Locate the cell with the specified text and output its [X, Y] center coordinate. 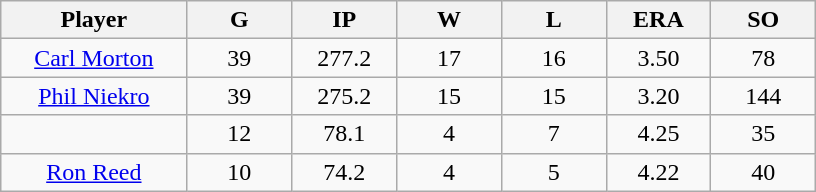
5 [554, 172]
Ron Reed [94, 172]
35 [764, 134]
16 [554, 58]
12 [240, 134]
4.22 [658, 172]
W [450, 20]
G [240, 20]
7 [554, 134]
40 [764, 172]
78.1 [344, 134]
74.2 [344, 172]
ERA [658, 20]
4.25 [658, 134]
3.20 [658, 96]
10 [240, 172]
275.2 [344, 96]
17 [450, 58]
IP [344, 20]
78 [764, 58]
277.2 [344, 58]
Carl Morton [94, 58]
Phil Niekro [94, 96]
144 [764, 96]
Player [94, 20]
L [554, 20]
3.50 [658, 58]
SO [764, 20]
